Extract the (X, Y) coordinate from the center of the cell holding the provided text.  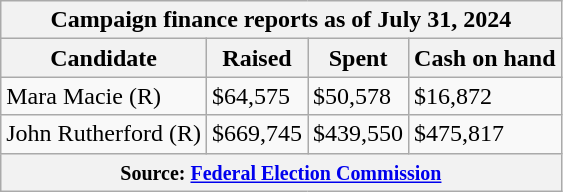
$50,578 (358, 96)
John Rutherford (R) (104, 134)
Raised (256, 58)
Source: Federal Election Commission (281, 172)
$439,550 (358, 134)
$475,817 (485, 134)
$16,872 (485, 96)
Candidate (104, 58)
Campaign finance reports as of July 31, 2024 (281, 20)
$669,745 (256, 134)
Cash on hand (485, 58)
Spent (358, 58)
$64,575 (256, 96)
Mara Macie (R) (104, 96)
